Output the [X, Y] coordinate of the center of the cell containing the given text.  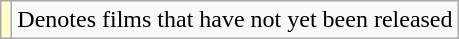
Denotes films that have not yet been released [235, 20]
